Pinpoint the cell where the given text exists, returning its (X, Y) midpoint coordinate. 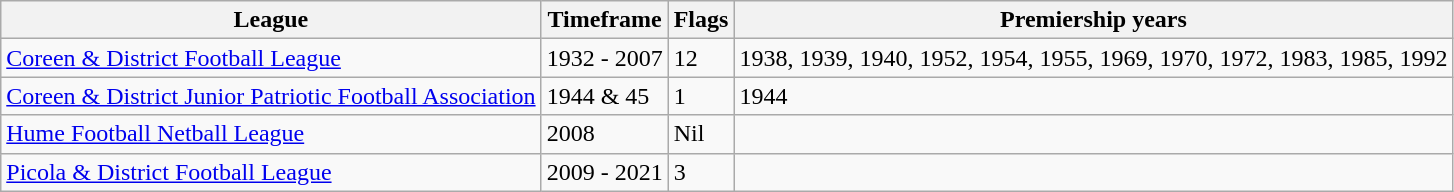
Coreen & District Junior Patriotic Football Association (271, 96)
1932 - 2007 (604, 58)
Premiership years (1094, 20)
Flags (701, 20)
1944 & 45 (604, 96)
League (271, 20)
3 (701, 172)
Hume Football Netball League (271, 134)
2009 - 2021 (604, 172)
1944 (1094, 96)
Nil (701, 134)
Picola & District Football League (271, 172)
Coreen & District Football League (271, 58)
12 (701, 58)
Timeframe (604, 20)
1 (701, 96)
2008 (604, 134)
1938, 1939, 1940, 1952, 1954, 1955, 1969, 1970, 1972, 1983, 1985, 1992 (1094, 58)
